Scan for the cell matching the given text and deliver its (x, y) coordinate at center. 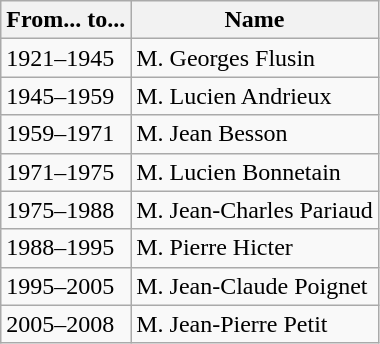
1945–1959 (66, 96)
M. Lucien Bonnetain (255, 172)
M. Lucien Andrieux (255, 96)
M. Jean Besson (255, 134)
M. Jean-Claude Poignet (255, 286)
M. Jean-Charles Pariaud (255, 210)
1975–1988 (66, 210)
2005–2008 (66, 324)
1988–1995 (66, 248)
Name (255, 20)
1971–1975 (66, 172)
M. Jean-Pierre Petit (255, 324)
1995–2005 (66, 286)
1959–1971 (66, 134)
1921–1945 (66, 58)
M. Pierre Hicter (255, 248)
From... to... (66, 20)
M. Georges Flusin (255, 58)
